Scan for the cell matching the given text and deliver its [x, y] coordinate at center. 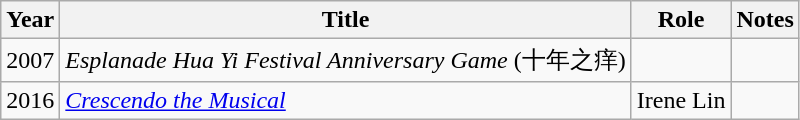
Title [346, 20]
2016 [30, 100]
Irene Lin [681, 100]
2007 [30, 60]
Year [30, 20]
Role [681, 20]
Esplanade Hua Yi Festival Anniversary Game (十年之痒) [346, 60]
Notes [765, 20]
Crescendo the Musical [346, 100]
